Identify which cell holds the provided text, then report its [x, y] central coordinate. 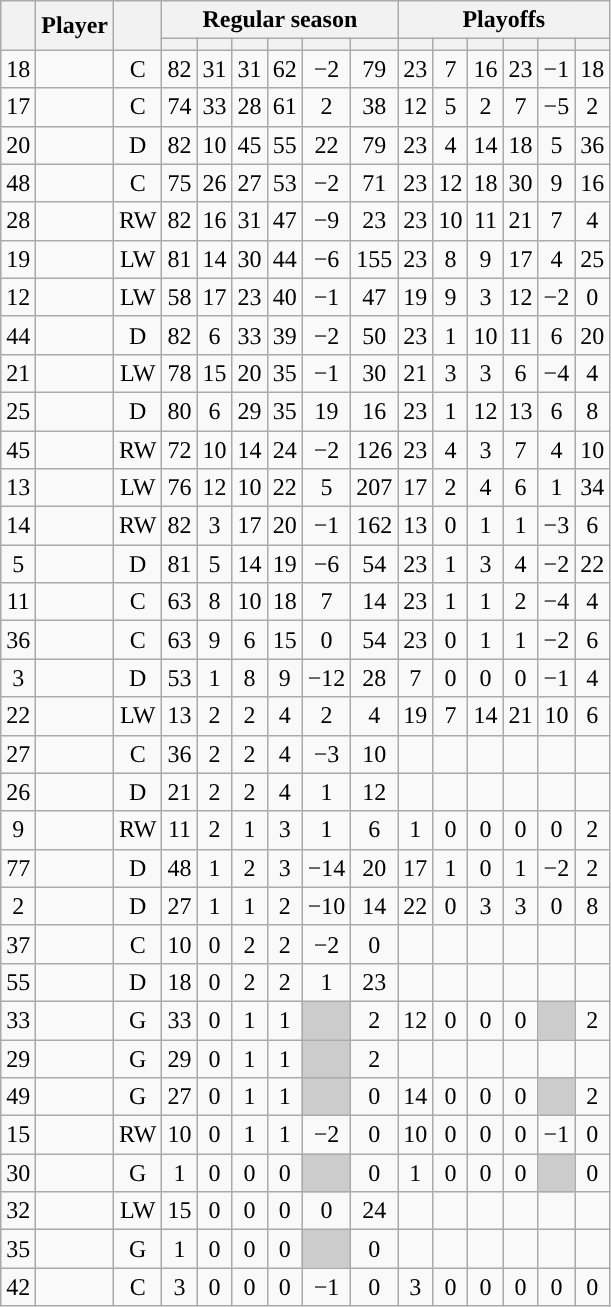
50 [374, 335]
32 [18, 1211]
40 [284, 297]
80 [180, 411]
71 [374, 183]
39 [284, 335]
77 [18, 868]
37 [18, 944]
76 [180, 488]
207 [374, 488]
62 [284, 69]
162 [374, 526]
155 [374, 259]
42 [18, 1287]
Playoffs [504, 20]
−5 [556, 107]
49 [18, 1097]
75 [180, 183]
Regular season [280, 20]
−14 [326, 868]
34 [592, 488]
74 [180, 107]
Player [75, 26]
−10 [326, 906]
38 [374, 107]
−9 [326, 221]
72 [180, 449]
126 [374, 449]
58 [180, 297]
78 [180, 373]
−12 [326, 678]
61 [284, 107]
